Return (X, Y) of the center of cell containing provided text 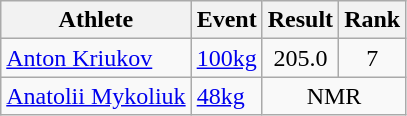
Athlete (96, 20)
Event (226, 20)
Rank (372, 20)
48kg (226, 96)
Anton Kriukov (96, 58)
NMR (334, 96)
Anatolii Mykoliuk (96, 96)
7 (372, 58)
205.0 (300, 58)
100kg (226, 58)
Result (300, 20)
